From the cell containing the given text, extract its center point as (x, y) coordinate. 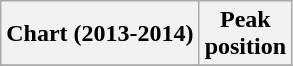
Chart (2013-2014) (100, 34)
Peakposition (245, 34)
